Scan for the cell matching the given text and deliver its (X, Y) coordinate at center. 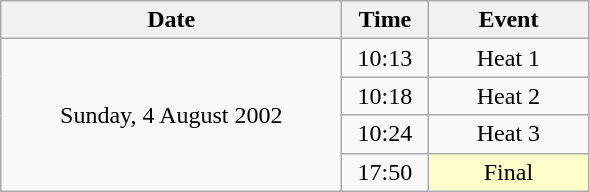
10:18 (385, 96)
Heat 1 (508, 58)
10:13 (385, 58)
17:50 (385, 172)
Event (508, 20)
Final (508, 172)
10:24 (385, 134)
Sunday, 4 August 2002 (172, 115)
Heat 3 (508, 134)
Heat 2 (508, 96)
Date (172, 20)
Time (385, 20)
